Scan for the cell matching the given text and deliver its [X, Y] coordinate at center. 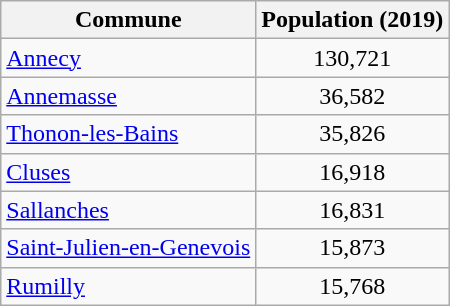
Sallanches [128, 210]
35,826 [352, 134]
Population (2019) [352, 20]
Thonon-les-Bains [128, 134]
16,918 [352, 172]
Rumilly [128, 286]
15,768 [352, 286]
130,721 [352, 58]
Annemasse [128, 96]
16,831 [352, 210]
Commune [128, 20]
Saint-Julien-en-Genevois [128, 248]
36,582 [352, 96]
15,873 [352, 248]
Annecy [128, 58]
Cluses [128, 172]
